Determine the [x, y] coordinate at the center of the cell enclosing the given text.  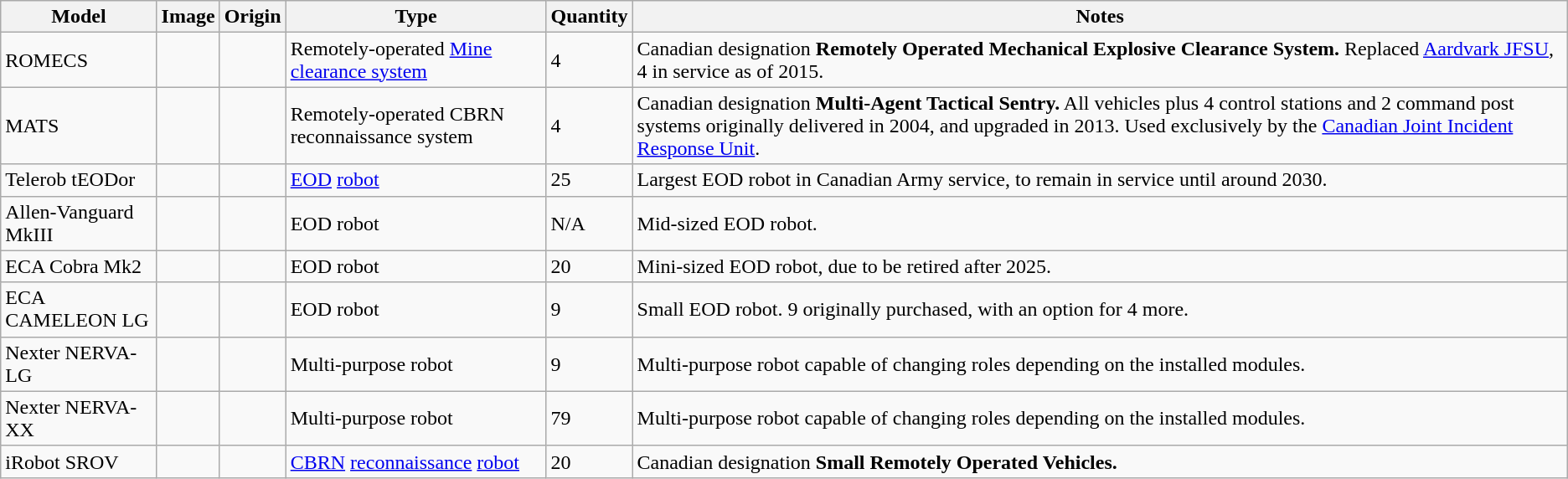
Model [79, 17]
Nexter NERVA-XX [79, 419]
N/A [590, 223]
iRobot SROV [79, 461]
Largest EOD robot in Canadian Army service, to remain in service until around 2030. [1100, 180]
79 [590, 419]
Nexter NERVA-LG [79, 363]
Canadian designation Small Remotely Operated Vehicles. [1100, 461]
25 [590, 180]
ECA Cobra Mk2 [79, 266]
CBRN reconnaissance robot [415, 461]
ROMECS [79, 60]
Allen-Vanguard MkIII [79, 223]
Image [188, 17]
Remotely-operated Mine clearance system [415, 60]
Mid-sized EOD robot. [1100, 223]
Origin [253, 17]
Notes [1100, 17]
Canadian designation Remotely Operated Mechanical Explosive Clearance System. Replaced Aardvark JFSU, 4 in service as of 2015. [1100, 60]
Telerob tEODor [79, 180]
MATS [79, 126]
Quantity [590, 17]
Type [415, 17]
ECA CAMELEON LG [79, 310]
Mini-sized EOD robot, due to be retired after 2025. [1100, 266]
Small EOD robot. 9 originally purchased, with an option for 4 more. [1100, 310]
Remotely-operated CBRN reconnaissance system [415, 126]
